Return the (x, y) coordinate for the center point of the cell that contains the specified text.  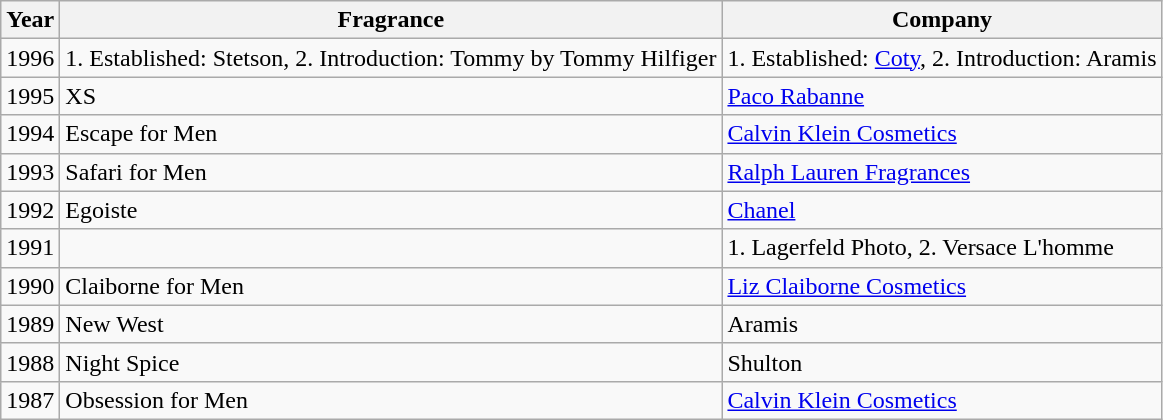
Shulton (942, 362)
Egoiste (391, 210)
Aramis (942, 324)
1987 (30, 400)
New West (391, 324)
1993 (30, 172)
Safari for Men (391, 172)
Night Spice (391, 362)
1. Established: Coty, 2. Introduction: Aramis (942, 58)
Claiborne for Men (391, 286)
1992 (30, 210)
Liz Claiborne Cosmetics (942, 286)
1990 (30, 286)
XS (391, 96)
1995 (30, 96)
1988 (30, 362)
Year (30, 20)
Obsession for Men (391, 400)
Paco Rabanne (942, 96)
1989 (30, 324)
Company (942, 20)
Fragrance (391, 20)
1996 (30, 58)
Escape for Men (391, 134)
1. Lagerfeld Photo, 2. Versace L'homme (942, 248)
1994 (30, 134)
Chanel (942, 210)
1991 (30, 248)
Ralph Lauren Fragrances (942, 172)
1. Established: Stetson, 2. Introduction: Tommy by Tommy Hilfiger (391, 58)
